Output the [x, y] coordinate of the center of the cell containing the given text.  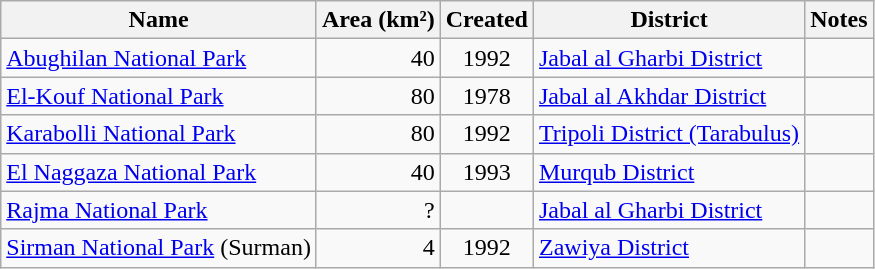
District [668, 20]
Sirman National Park (Surman) [159, 248]
Created [486, 20]
Tripoli District (Tarabulus) [668, 134]
Abughilan National Park [159, 58]
El-Kouf National Park [159, 96]
Murqub District [668, 172]
El Naggaza National Park [159, 172]
4 [378, 248]
Name [159, 20]
Rajma National Park [159, 210]
1993 [486, 172]
1978 [486, 96]
Area (km²) [378, 20]
Zawiya District [668, 248]
Karabolli National Park [159, 134]
Notes [839, 20]
? [378, 210]
Jabal al Akhdar District [668, 96]
